Determine the [x, y] coordinate at the center of the cell enclosing the given text.  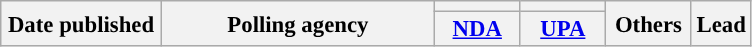
NDA [477, 30]
Lead [721, 24]
UPA [563, 30]
Others [649, 24]
Polling agency [298, 24]
Date published [82, 24]
